Pinpoint the cell where the given text exists, returning its (X, Y) midpoint coordinate. 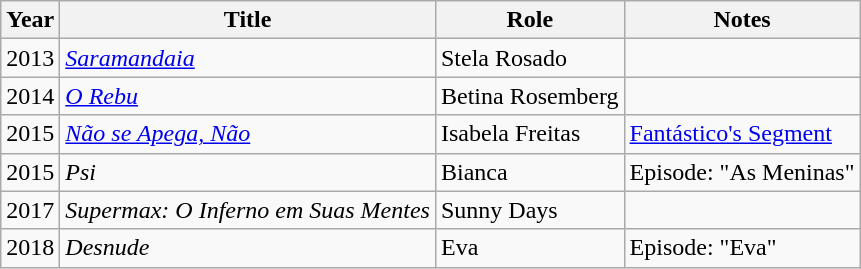
2013 (30, 58)
Isabela Freitas (530, 134)
2018 (30, 248)
Year (30, 20)
Sunny Days (530, 210)
Desnude (248, 248)
Eva (530, 248)
O Rebu (248, 96)
Saramandaia (248, 58)
2014 (30, 96)
Stela Rosado (530, 58)
Bianca (530, 172)
Não se Apega, Não (248, 134)
Fantástico's Segment (742, 134)
Role (530, 20)
Title (248, 20)
Episode: "Eva" (742, 248)
Supermax: O Inferno em Suas Mentes (248, 210)
2017 (30, 210)
Betina Rosemberg (530, 96)
Psi (248, 172)
Notes (742, 20)
Episode: "As Meninas" (742, 172)
